Determine the (X, Y) coordinate at the center of the cell enclosing the given text.  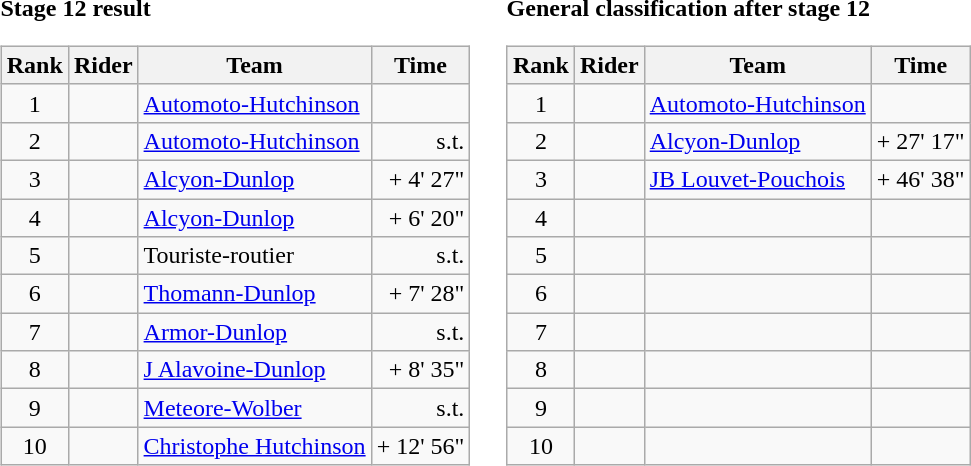
+ 7' 28" (420, 294)
+ 12' 56" (420, 446)
+ 46' 38" (920, 179)
Meteore-Wolber (254, 408)
+ 8' 35" (420, 370)
J Alavoine-Dunlop (254, 370)
+ 6' 20" (420, 217)
+ 27' 17" (920, 141)
+ 4' 27" (420, 179)
Touriste-routier (254, 256)
Thomann-Dunlop (254, 294)
JB Louvet-Pouchois (758, 179)
Armor-Dunlop (254, 332)
Christophe Hutchinson (254, 446)
